From the cell containing the given text, extract its center point as [X, Y] coordinate. 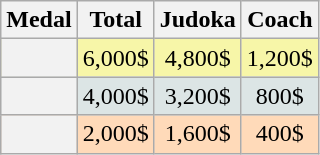
3,200$ [198, 96]
4,000$ [116, 96]
400$ [280, 134]
Total [116, 20]
Medal [39, 20]
Coach [280, 20]
Judoka [198, 20]
1,200$ [280, 58]
6,000$ [116, 58]
2,000$ [116, 134]
4,800$ [198, 58]
1,600$ [198, 134]
800$ [280, 96]
